Capture the cell that displays the provided text and extract its (X, Y) central coordinate. 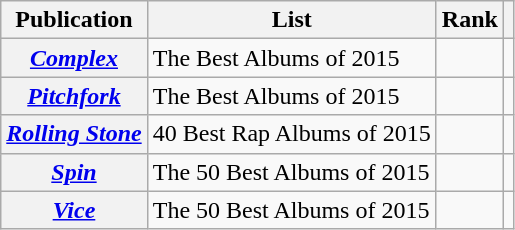
Publication (74, 20)
Rank (470, 20)
Complex (74, 58)
List (292, 20)
40 Best Rap Albums of 2015 (292, 134)
Pitchfork (74, 96)
Spin (74, 172)
Rolling Stone (74, 134)
Vice (74, 210)
